Scan for the cell matching the given text and deliver its (X, Y) coordinate at center. 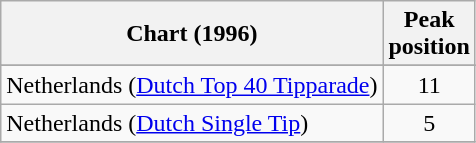
11 (429, 85)
Netherlands (Dutch Single Tip) (192, 123)
5 (429, 123)
Chart (1996) (192, 34)
Netherlands (Dutch Top 40 Tipparade) (192, 85)
Peakposition (429, 34)
